Return [X, Y] of the center of cell containing provided text 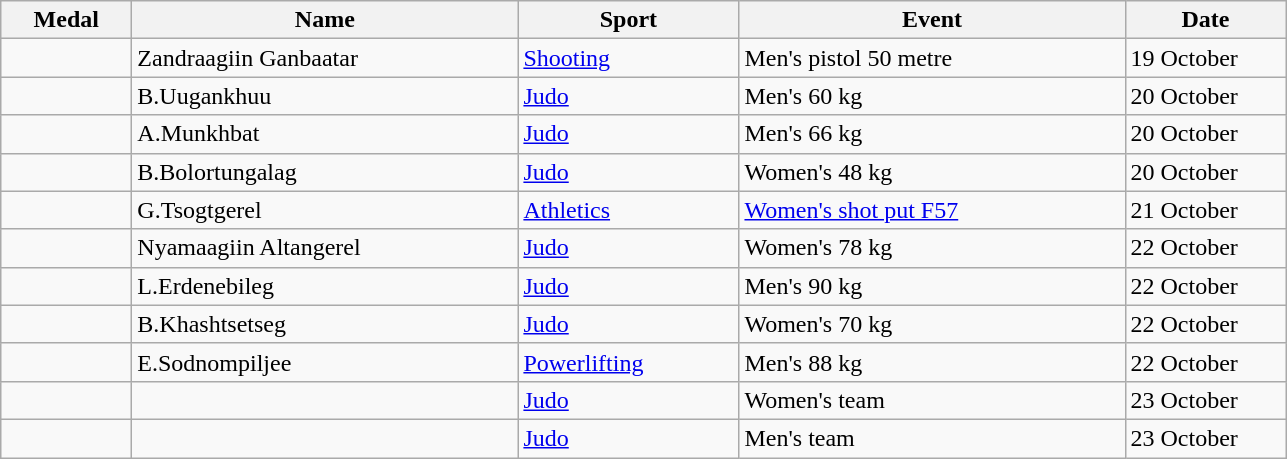
Men's pistol 50 metre [932, 58]
21 October [1206, 210]
19 October [1206, 58]
B.Khashtsetseg [325, 324]
Powerlifting [628, 362]
Women's 78 kg [932, 248]
B.Uugankhuu [325, 96]
Name [325, 20]
G.Tsogtgerel [325, 210]
Men's 88 kg [932, 362]
Men's team [932, 438]
Date [1206, 20]
Zandraagiin Ganbaatar [325, 58]
Medal [66, 20]
Sport [628, 20]
Women's 48 kg [932, 172]
L.Erdenebileg [325, 286]
E.Sodnompiljee [325, 362]
Shooting [628, 58]
Women's shot put F57 [932, 210]
Nyamaagiin Altangerel [325, 248]
Women's team [932, 400]
Men's 66 kg [932, 134]
B.Bolortungalag [325, 172]
Event [932, 20]
Men's 90 kg [932, 286]
Women's 70 kg [932, 324]
Men's 60 kg [932, 96]
A.Munkhbat [325, 134]
Athletics [628, 210]
